Extract the (x, y) coordinate from the center of the cell holding the provided text.  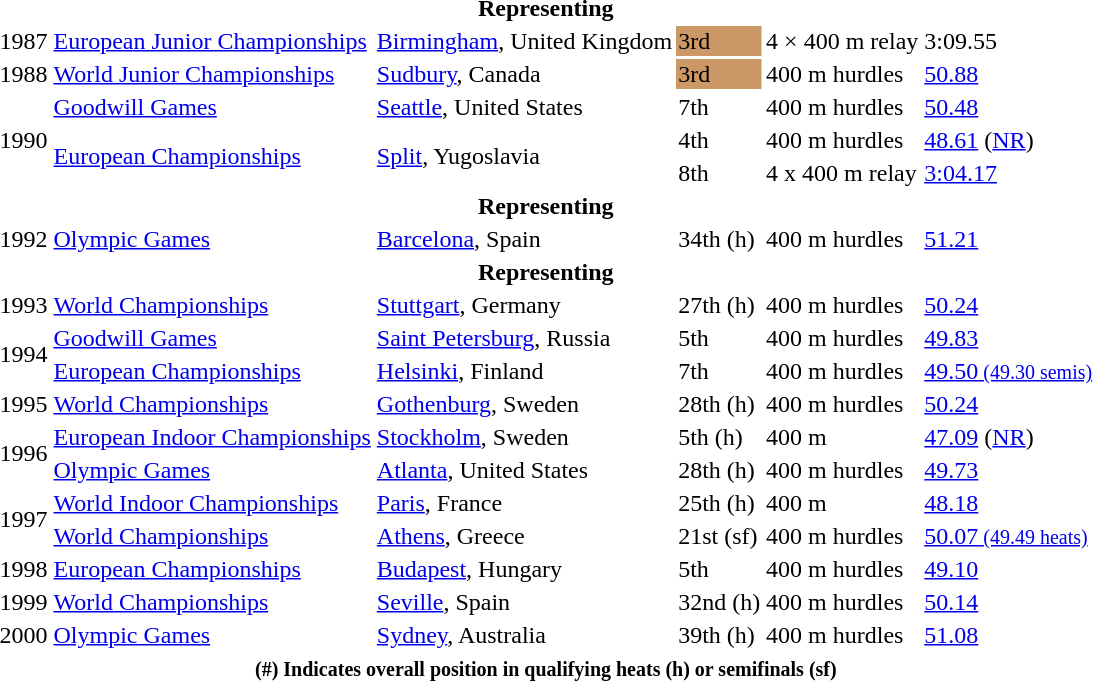
34th (h) (720, 239)
Birmingham, United Kingdom (524, 41)
Paris, France (524, 503)
8th (720, 173)
Athens, Greece (524, 536)
27th (h) (720, 305)
4 x 400 m relay (842, 173)
4 × 400 m relay (842, 41)
Atlanta, United States (524, 470)
21st (sf) (720, 536)
4th (720, 140)
Stuttgart, Germany (524, 305)
European Junior Championships (212, 41)
European Indoor Championships (212, 437)
Stockholm, Sweden (524, 437)
39th (h) (720, 635)
Saint Petersburg, Russia (524, 338)
Helsinki, Finland (524, 371)
25th (h) (720, 503)
Seville, Spain (524, 602)
Sydney, Australia (524, 635)
World Junior Championships (212, 74)
Seattle, United States (524, 107)
5th (h) (720, 437)
Sudbury, Canada (524, 74)
Split, Yugoslavia (524, 156)
Gothenburg, Sweden (524, 404)
World Indoor Championships (212, 503)
32nd (h) (720, 602)
Barcelona, Spain (524, 239)
Budapest, Hungary (524, 569)
